Provide the [X, Y] coordinate of the cell's center where the given text is located.  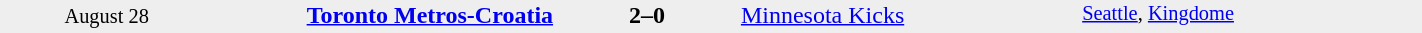
Minnesota Kicks [910, 15]
Toronto Metros-Croatia [384, 15]
Seattle, Kingdome [1252, 16]
2–0 [648, 15]
August 28 [106, 16]
